Scan for the cell matching the given text and deliver its [x, y] coordinate at center. 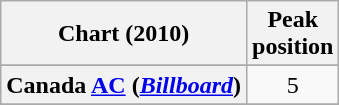
Peakposition [293, 34]
Canada AC (Billboard) [124, 85]
Chart (2010) [124, 34]
5 [293, 85]
